Return [x, y] of the center of cell containing provided text 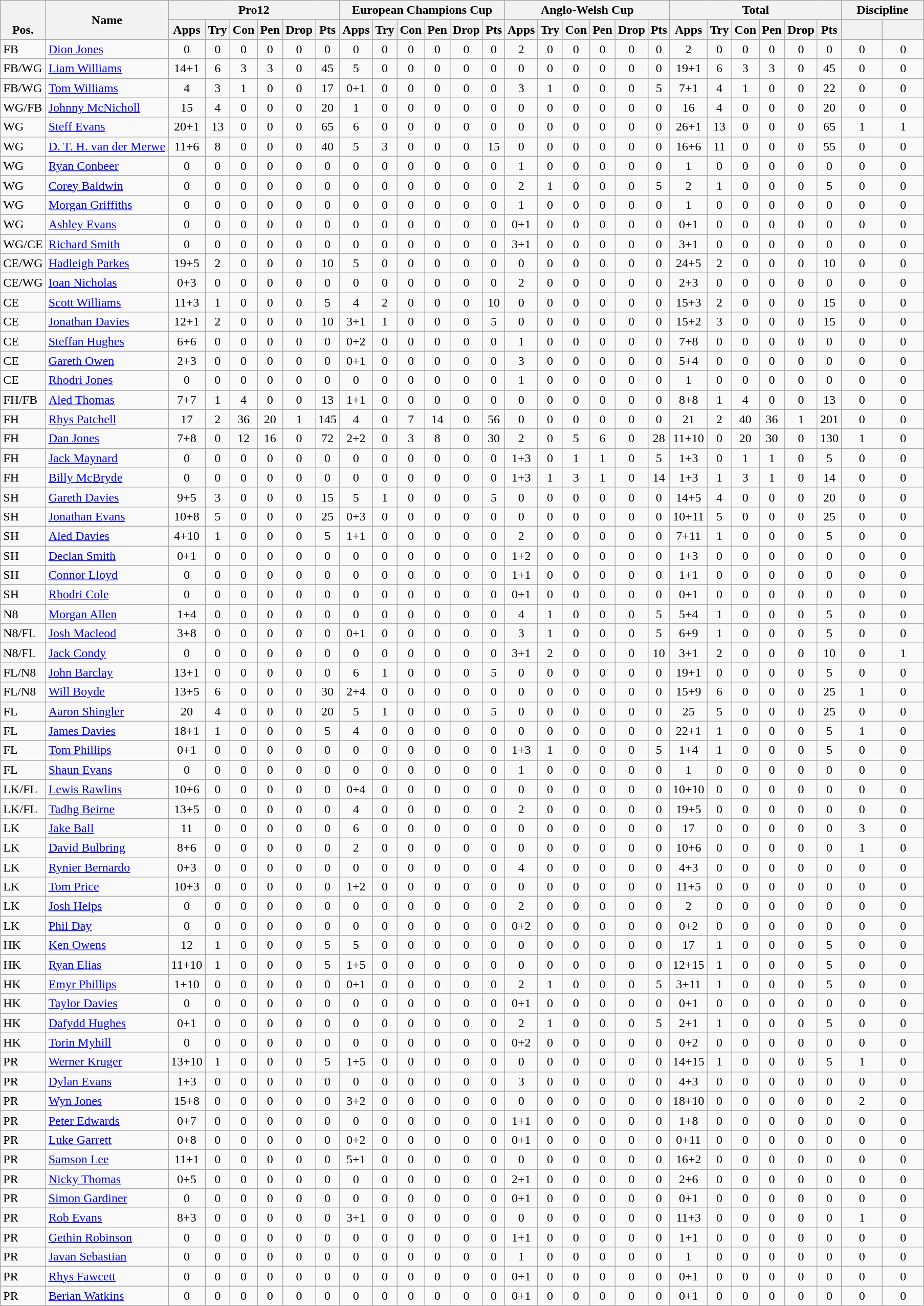
26+1 [689, 127]
14+1 [187, 69]
Ryan Conbeer [106, 166]
Rhodri Jones [106, 380]
15+9 [689, 692]
Jonathan Evans [106, 516]
8+6 [187, 847]
11+5 [689, 887]
Rynier Bernardo [106, 867]
5+1 [356, 1159]
Tom Williams [106, 88]
6+6 [187, 341]
Hadleigh Parkes [106, 264]
D. T. H. van der Merwe [106, 146]
Ioan Nicholas [106, 283]
1+10 [187, 984]
Tadhg Beirne [106, 809]
Dion Jones [106, 49]
24+5 [689, 264]
18+10 [689, 1101]
James Davies [106, 731]
Luke Garrett [106, 1140]
FB [23, 49]
Samson Lee [106, 1159]
8+8 [689, 400]
16+6 [689, 146]
Torin Myhill [106, 1042]
Liam Williams [106, 69]
Jack Condy [106, 653]
Total [755, 10]
7+7 [187, 400]
Rhys Patchell [106, 419]
2+2 [356, 439]
22 [829, 88]
Anglo-Welsh Cup [587, 10]
Dan Jones [106, 439]
Jonathan Davies [106, 322]
Wyn Jones [106, 1101]
Aaron Shingler [106, 711]
4+10 [187, 536]
Morgan Allen [106, 614]
9+5 [187, 497]
6+9 [689, 634]
10+10 [689, 789]
WG/CE [23, 244]
14+5 [689, 497]
Shaun Evans [106, 770]
Ken Owens [106, 945]
0+11 [689, 1140]
Tom Phillips [106, 750]
Name [106, 20]
0+8 [187, 1140]
Nicky Thomas [106, 1179]
Lewis Rawlins [106, 789]
Jack Maynard [106, 458]
Steffan Hughes [106, 341]
Rhodri Cole [106, 595]
130 [829, 439]
13+10 [187, 1062]
0+4 [356, 789]
Declan Smith [106, 555]
15+2 [689, 322]
Aled Thomas [106, 400]
Rhys Fawcett [106, 1276]
Scott Williams [106, 302]
Werner Kruger [106, 1062]
Discipline [882, 10]
Connor Lloyd [106, 575]
72 [327, 439]
Pos. [23, 20]
21 [689, 419]
0+5 [187, 1179]
1+8 [689, 1120]
Johnny McNicholl [106, 107]
3+8 [187, 634]
Aled Davies [106, 536]
Gareth Owen [106, 361]
10+8 [187, 516]
12+15 [689, 965]
8+3 [187, 1218]
Phil Day [106, 926]
3+11 [689, 984]
Josh Helps [106, 906]
12+1 [187, 322]
Morgan Griffiths [106, 205]
Javan Sebastian [106, 1257]
11+1 [187, 1159]
Simon Gardiner [106, 1199]
15+3 [689, 302]
FH/FB [23, 400]
20+1 [187, 127]
2+6 [689, 1179]
22+1 [689, 731]
Josh Macleod [106, 634]
John Barclay [106, 672]
14+15 [689, 1062]
15+8 [187, 1101]
Rob Evans [106, 1218]
Ryan Elias [106, 965]
Will Boyde [106, 692]
Steff Evans [106, 127]
Berian Watkins [106, 1296]
WG/FB [23, 107]
Corey Baldwin [106, 185]
Gareth Davies [106, 497]
2+4 [356, 692]
Taylor Davies [106, 1004]
Dylan Evans [106, 1081]
10+3 [187, 887]
Peter Edwards [106, 1120]
European Champions Cup [423, 10]
55 [829, 146]
Jake Ball [106, 828]
Pro12 [254, 10]
10+11 [689, 516]
56 [493, 419]
13+1 [187, 672]
16+2 [689, 1159]
Ashley Evans [106, 224]
28 [659, 439]
Dafydd Hughes [106, 1023]
Billy McBryde [106, 477]
7 [411, 419]
18+1 [187, 731]
11+6 [187, 146]
7+1 [689, 88]
201 [829, 419]
David Bulbring [106, 847]
145 [327, 419]
Richard Smith [106, 244]
Gethin Robinson [106, 1237]
N8 [23, 614]
0+7 [187, 1120]
3+2 [356, 1101]
7+11 [689, 536]
Tom Price [106, 887]
Emyr Phillips [106, 984]
